Return the [X, Y] coordinate for the center point of the cell that contains the specified text.  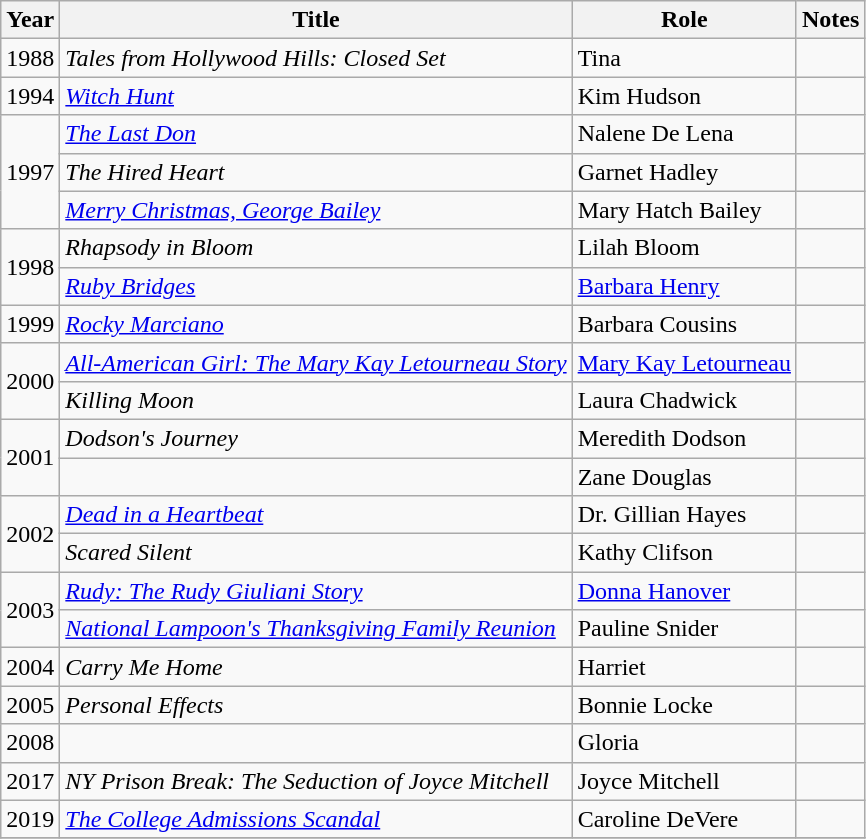
Merry Christmas, George Bailey [316, 210]
Zane Douglas [684, 477]
Carry Me Home [316, 667]
2008 [30, 743]
Caroline DeVere [684, 819]
Mary Hatch Bailey [684, 210]
2019 [30, 819]
2000 [30, 381]
Dr. Gillian Hayes [684, 515]
Barbara Cousins [684, 324]
Harriet [684, 667]
1988 [30, 58]
Witch Hunt [316, 96]
Scared Silent [316, 553]
NY Prison Break: The Seduction of Joyce Mitchell [316, 781]
The Hired Heart [316, 172]
The Last Don [316, 134]
Rudy: The Rudy Giuliani Story [316, 591]
2004 [30, 667]
2017 [30, 781]
Pauline Snider [684, 629]
Nalene De Lena [684, 134]
Laura Chadwick [684, 400]
Bonnie Locke [684, 705]
2002 [30, 534]
Tales from Hollywood Hills: Closed Set [316, 58]
2003 [30, 610]
Ruby Bridges [316, 286]
Rocky Marciano [316, 324]
Role [684, 20]
The College Admissions Scandal [316, 819]
2005 [30, 705]
Joyce Mitchell [684, 781]
1998 [30, 267]
1997 [30, 172]
Kim Hudson [684, 96]
Rhapsody in Bloom [316, 248]
National Lampoon's Thanksgiving Family Reunion [316, 629]
Killing Moon [316, 400]
2001 [30, 457]
Year [30, 20]
Mary Kay Letourneau [684, 362]
Dodson's Journey [316, 438]
Kathy Clifson [684, 553]
Tina [684, 58]
Dead in a Heartbeat [316, 515]
Gloria [684, 743]
Title [316, 20]
Personal Effects [316, 705]
Meredith Dodson [684, 438]
Notes [830, 20]
1994 [30, 96]
Garnet Hadley [684, 172]
Donna Hanover [684, 591]
1999 [30, 324]
Lilah Bloom [684, 248]
Barbara Henry [684, 286]
All-American Girl: The Mary Kay Letourneau Story [316, 362]
